Detect which cell encompasses the target text, then output its [X, Y] center coordinate. 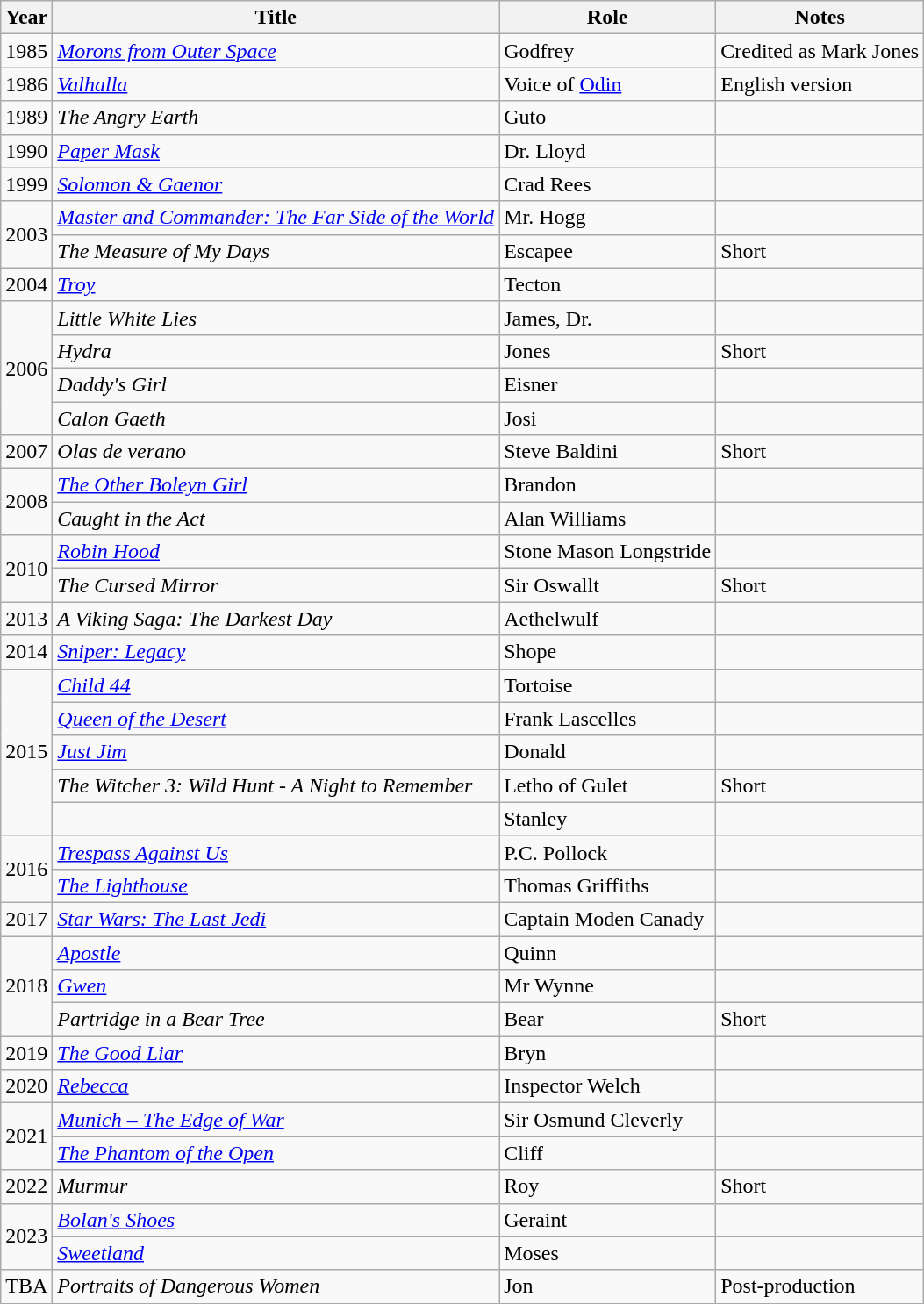
Rebecca [276, 1086]
Caught in the Act [276, 519]
2022 [26, 1186]
Valhalla [276, 84]
Shope [607, 652]
Stanley [607, 819]
Letho of Gulet [607, 785]
Troy [276, 284]
Tortoise [607, 685]
Little White Lies [276, 318]
Alan Williams [607, 519]
Stone Mason Longstride [607, 552]
2007 [26, 452]
Robin Hood [276, 552]
1985 [26, 51]
2018 [26, 985]
Solomon & Gaenor [276, 184]
1989 [26, 118]
Geraint [607, 1220]
Olas de verano [276, 452]
Mr Wynne [607, 986]
The Angry Earth [276, 118]
Escapee [607, 251]
Calon Gaeth [276, 419]
A Viking Saga: The Darkest Day [276, 619]
The Lighthouse [276, 885]
P.C. Pollock [607, 852]
2019 [26, 1053]
Crad Rees [607, 184]
Roy [607, 1186]
The Other Boleyn Girl [276, 485]
Bolan's Shoes [276, 1220]
2003 [26, 234]
Cliff [607, 1153]
Mr. Hogg [607, 218]
Munich – The Edge of War [276, 1120]
Trespass Against Us [276, 852]
Star Wars: The Last Jedi [276, 919]
Gwen [276, 986]
Guto [607, 118]
2013 [26, 619]
The Good Liar [276, 1053]
Eisner [607, 384]
2004 [26, 284]
Murmur [276, 1186]
Jones [607, 351]
The Phantom of the Open [276, 1153]
English version [820, 84]
The Cursed Mirror [276, 585]
Jon [607, 1286]
Dr. Lloyd [607, 151]
Paper Mask [276, 151]
Donald [607, 752]
Voice of Odin [607, 84]
Godfrey [607, 51]
Queen of the Desert [276, 719]
Thomas Griffiths [607, 885]
Sniper: Legacy [276, 652]
Brandon [607, 485]
Role [607, 18]
Moses [607, 1253]
1986 [26, 84]
The Measure of My Days [276, 251]
1990 [26, 151]
Sweetland [276, 1253]
Post-production [820, 1286]
2015 [26, 752]
2016 [26, 869]
Hydra [276, 351]
Quinn [607, 952]
Apostle [276, 952]
The Witcher 3: Wild Hunt - A Night to Remember [276, 785]
Captain Moden Canady [607, 919]
Inspector Welch [607, 1086]
Daddy's Girl [276, 384]
Master and Commander: The Far Side of the World [276, 218]
Steve Baldini [607, 452]
Notes [820, 18]
2006 [26, 368]
Tecton [607, 284]
Year [26, 18]
Child 44 [276, 685]
Morons from Outer Space [276, 51]
Frank Lascelles [607, 719]
2023 [26, 1236]
2021 [26, 1136]
Title [276, 18]
Bear [607, 1020]
1999 [26, 184]
2017 [26, 919]
James, Dr. [607, 318]
Portraits of Dangerous Women [276, 1286]
TBA [26, 1286]
2008 [26, 502]
Aethelwulf [607, 619]
2010 [26, 569]
2020 [26, 1086]
Bryn [607, 1053]
2014 [26, 652]
Sir Oswallt [607, 585]
Sir Osmund Cleverly [607, 1120]
Just Jim [276, 752]
Credited as Mark Jones [820, 51]
Josi [607, 419]
Partridge in a Bear Tree [276, 1020]
